Output the [X, Y] coordinate of the center of the cell containing the given text.  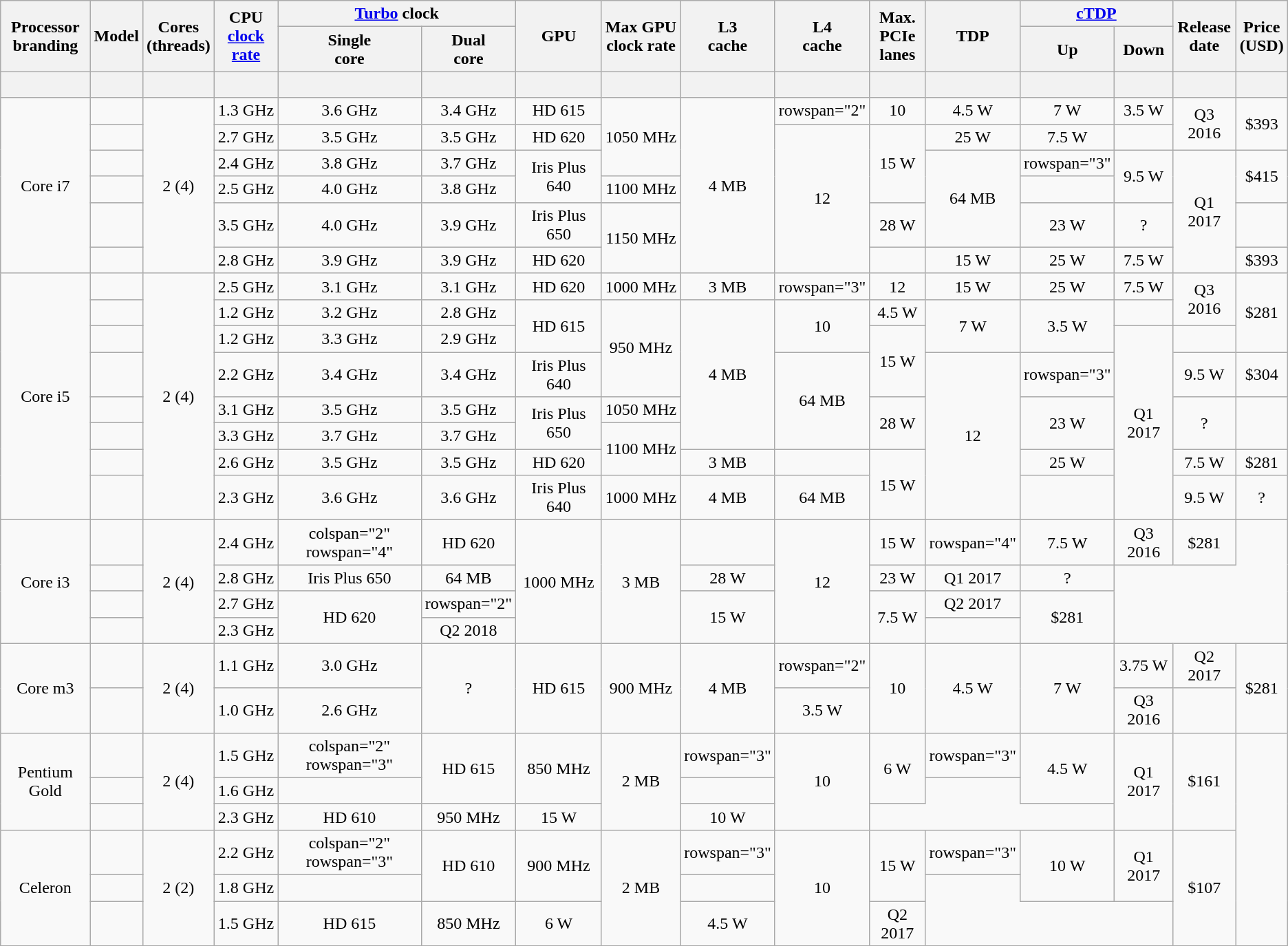
3.0 GHz [350, 666]
Max GPUclock rate [641, 36]
Model [116, 36]
Releasedate [1204, 36]
$107 [1204, 888]
Turbo clock [397, 14]
CPUclockrate [246, 36]
Pentium Gold [45, 782]
TDP [973, 36]
2 (2) [178, 888]
Processorbranding [45, 36]
colspan="2" rowspan="4" [350, 542]
Q2 2018 [469, 630]
Singlecore [350, 50]
Cores(threads) [178, 36]
1.8 GHz [246, 888]
3.75 W [1144, 666]
Core i7 [45, 186]
Celeron [45, 888]
2.9 GHz [469, 338]
3.2 GHz [350, 312]
$304 [1262, 374]
Price(USD) [1262, 36]
Core i3 [45, 582]
$415 [1262, 176]
1150 MHz [641, 238]
$161 [1204, 782]
L4cache [822, 36]
Up [1067, 50]
Dualcore [469, 50]
1.0 GHz [246, 710]
Max.PCIelanes [897, 36]
cTDP [1096, 14]
GPU [559, 36]
rowspan="4" [973, 542]
Down [1144, 50]
L3cache [728, 36]
1.3 GHz [246, 111]
1.1 GHz [246, 666]
1.6 GHz [246, 791]
Core m3 [45, 688]
Core i5 [45, 396]
